Scan for the cell matching the given text and deliver its (X, Y) coordinate at center. 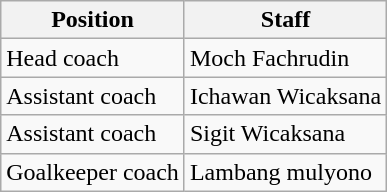
Sigit Wicaksana (285, 134)
Staff (285, 20)
Ichawan Wicaksana (285, 96)
Position (93, 20)
Moch Fachrudin (285, 58)
Lambang mulyono (285, 172)
Goalkeeper coach (93, 172)
Head coach (93, 58)
